Provide the (X, Y) coordinate of the cell's center where the given text is located.  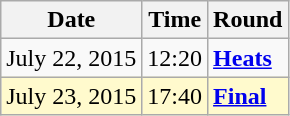
July 22, 2015 (72, 58)
12:20 (175, 58)
Heats (248, 58)
17:40 (175, 96)
Final (248, 96)
Date (72, 20)
Time (175, 20)
July 23, 2015 (72, 96)
Round (248, 20)
